Capture the cell that displays the provided text and extract its (x, y) central coordinate. 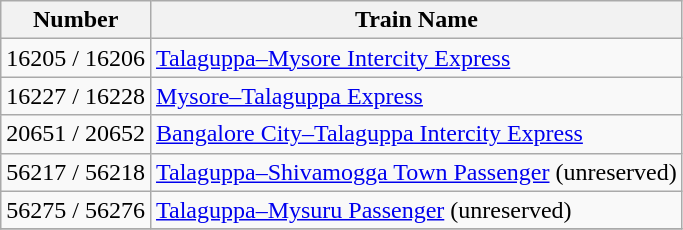
Mysore–Talaguppa Express (416, 96)
16205 / 16206 (76, 58)
56275 / 56276 (76, 210)
16227 / 16228 (76, 96)
Bangalore City–Talaguppa Intercity Express (416, 134)
20651 / 20652 (76, 134)
Talaguppa–Mysuru Passenger (unreserved) (416, 210)
56217 / 56218 (76, 172)
Talaguppa–Shivamogga Town Passenger (unreserved) (416, 172)
Train Name (416, 20)
Number (76, 20)
Talaguppa–Mysore Intercity Express (416, 58)
